Detect which cell encompasses the target text, then output its [X, Y] center coordinate. 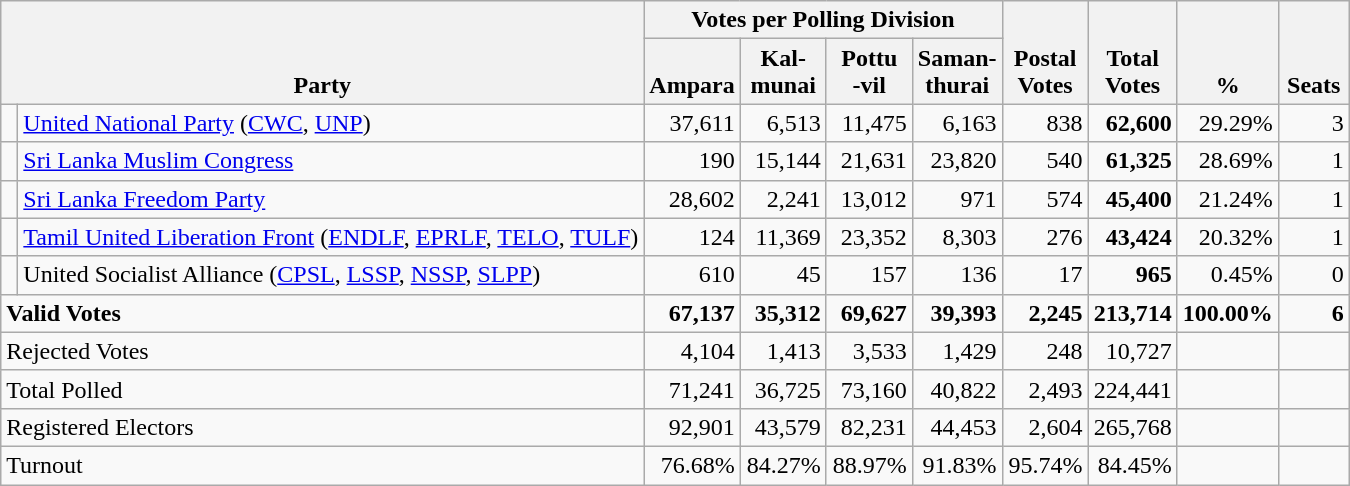
13,012 [869, 199]
28.69% [1228, 161]
15,144 [783, 161]
45,400 [1132, 199]
Valid Votes [322, 313]
3 [1314, 123]
92,901 [692, 427]
21,631 [869, 161]
224,441 [1132, 389]
0.45% [1228, 275]
76.68% [692, 465]
965 [1132, 275]
35,312 [783, 313]
574 [1045, 199]
157 [869, 275]
1,413 [783, 351]
10,727 [1132, 351]
62,600 [1132, 123]
2,241 [783, 199]
Rejected Votes [322, 351]
265,768 [1132, 427]
2,493 [1045, 389]
PostalVotes [1045, 52]
44,453 [957, 427]
11,475 [869, 123]
84.27% [783, 465]
21.24% [1228, 199]
6,513 [783, 123]
136 [957, 275]
11,369 [783, 237]
43,579 [783, 427]
1,429 [957, 351]
23,352 [869, 237]
276 [1045, 237]
6 [1314, 313]
124 [692, 237]
610 [692, 275]
36,725 [783, 389]
88.97% [869, 465]
20.32% [1228, 237]
71,241 [692, 389]
971 [957, 199]
213,714 [1132, 313]
2,245 [1045, 313]
84.45% [1132, 465]
Votes per Polling Division [823, 20]
8,303 [957, 237]
73,160 [869, 389]
61,325 [1132, 161]
45 [783, 275]
Party [322, 52]
2,604 [1045, 427]
Total Votes [1132, 52]
Tamil United Liberation Front (ENDLF, EPRLF, TELO, TULF) [331, 237]
United Socialist Alliance (CPSL, LSSP, NSSP, SLPP) [331, 275]
69,627 [869, 313]
190 [692, 161]
Sri Lanka Freedom Party [331, 199]
0 [1314, 275]
43,424 [1132, 237]
Saman-thurai [957, 72]
248 [1045, 351]
67,137 [692, 313]
Total Polled [322, 389]
Kal-munai [783, 72]
540 [1045, 161]
29.29% [1228, 123]
39,393 [957, 313]
17 [1045, 275]
Ampara [692, 72]
Sri Lanka Muslim Congress [331, 161]
4,104 [692, 351]
82,231 [869, 427]
838 [1045, 123]
23,820 [957, 161]
Seats [1314, 52]
Pottu-vil [869, 72]
28,602 [692, 199]
37,611 [692, 123]
95.74% [1045, 465]
3,533 [869, 351]
% [1228, 52]
91.83% [957, 465]
United National Party (CWC, UNP) [331, 123]
Turnout [322, 465]
Registered Electors [322, 427]
6,163 [957, 123]
40,822 [957, 389]
100.00% [1228, 313]
